Detect which cell encompasses the target text, then output its (x, y) center coordinate. 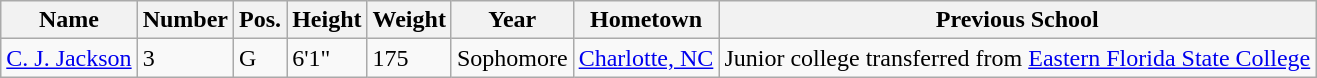
Weight (409, 20)
Name (69, 20)
3 (185, 58)
C. J. Jackson (69, 58)
Junior college transferred from Eastern Florida State College (1018, 58)
Sophomore (512, 58)
G (260, 58)
175 (409, 58)
Height (327, 20)
Previous School (1018, 20)
Year (512, 20)
6'1" (327, 58)
Number (185, 20)
Pos. (260, 20)
Charlotte, NC (646, 58)
Hometown (646, 20)
